Locate the cell with the specified text and output its [X, Y] center coordinate. 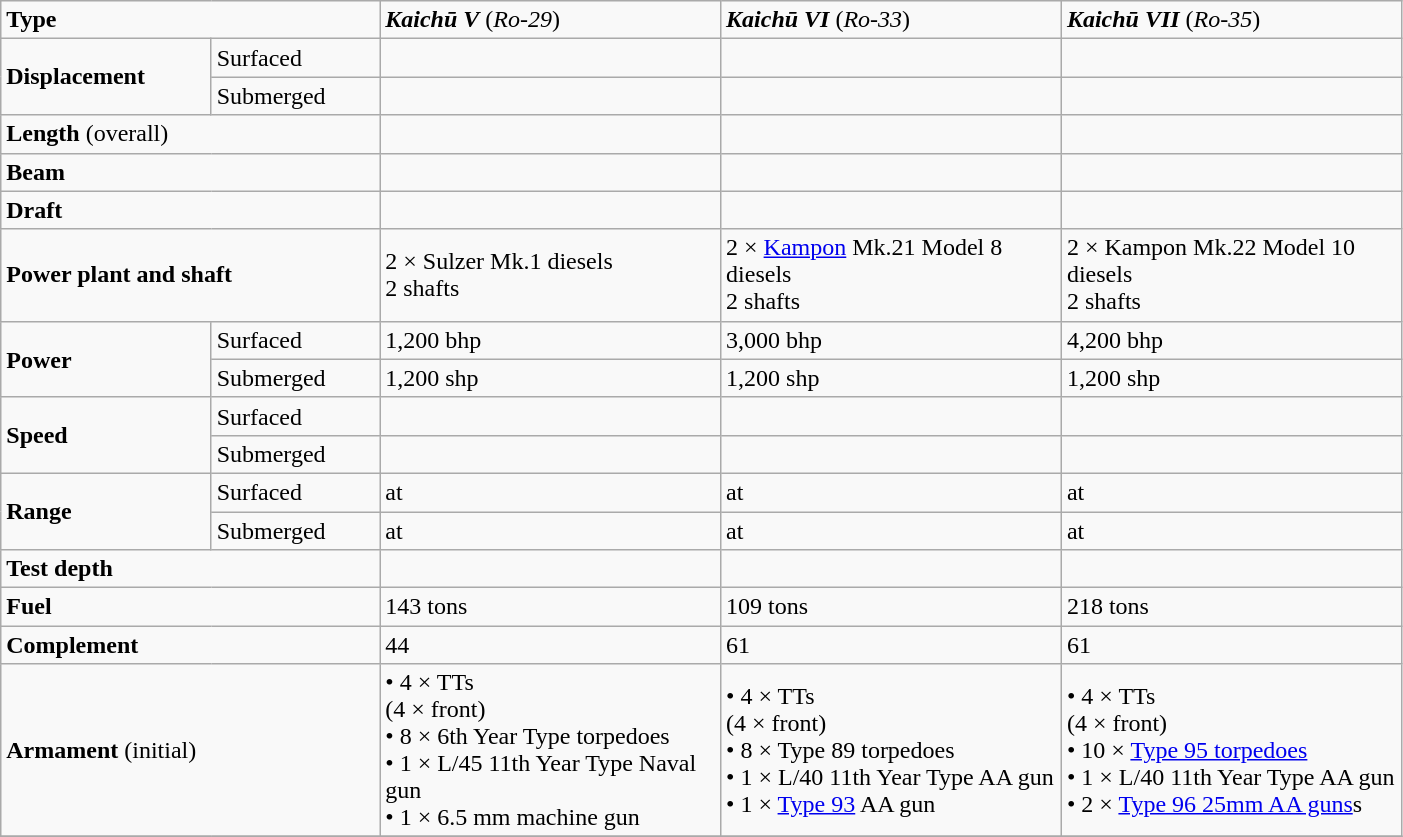
4,200 bhp [1232, 340]
Fuel [190, 607]
2 × Kampon Mk.21 Model 8 diesels2 shafts [892, 275]
3,000 bhp [892, 340]
2 × Sulzer Mk.1 diesels2 shafts [550, 275]
Range [106, 511]
44 [550, 645]
Kaichū V (Ro-29) [550, 20]
1,200 bhp [550, 340]
218 tons [1232, 607]
• 4 × TTs(4 × front)• 8 × Type 89 torpedoes• 1 × L/40 11th Year Type AA gun• 1 × Type 93 AA gun [892, 750]
Beam [190, 172]
Kaichū VII (Ro-35) [1232, 20]
Complement [190, 645]
Armament (initial) [190, 750]
Test depth [190, 569]
Power plant and shaft [190, 275]
143 tons [550, 607]
2 × Kampon Mk.22 Model 10 diesels2 shafts [1232, 275]
Speed [106, 435]
Length (overall) [190, 134]
Kaichū VI (Ro-33) [892, 20]
Type [190, 20]
• 4 × TTs(4 × front)• 8 × 6th Year Type torpedoes• 1 × L/45 11th Year Type Naval gun• 1 × 6.5 mm machine gun [550, 750]
Power [106, 359]
109 tons [892, 607]
Draft [190, 210]
Displacement [106, 77]
• 4 × TTs(4 × front)• 10 × Type 95 torpedoes• 1 × L/40 11th Year Type AA gun• 2 × Type 96 25mm AA gunss [1232, 750]
